Search for the cell housing the specified text and yield its (x, y) center coordinate. 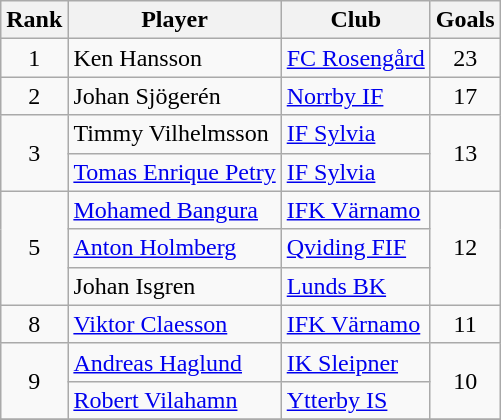
11 (465, 324)
Johan Sjögerén (174, 96)
Goals (465, 20)
Lunds BK (356, 286)
Anton Holmberg (174, 248)
Tomas Enrique Petry (174, 172)
Norrby IF (356, 96)
IK Sleipner (356, 362)
Qviding FIF (356, 248)
Timmy Vilhelmsson (174, 134)
Mohamed Bangura (174, 210)
13 (465, 153)
Ken Hansson (174, 58)
Ytterby IS (356, 400)
9 (34, 381)
Robert Vilahamn (174, 400)
Johan Isgren (174, 286)
17 (465, 96)
12 (465, 248)
Player (174, 20)
Rank (34, 20)
FC Rosengård (356, 58)
5 (34, 248)
Club (356, 20)
Andreas Haglund (174, 362)
8 (34, 324)
3 (34, 153)
23 (465, 58)
Viktor Claesson (174, 324)
10 (465, 381)
1 (34, 58)
2 (34, 96)
